Pinpoint the cell where the given text exists, returning its [x, y] midpoint coordinate. 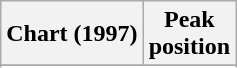
Peak position [189, 34]
Chart (1997) [72, 34]
